Output the [X, Y] coordinate of the center of the cell containing the given text.  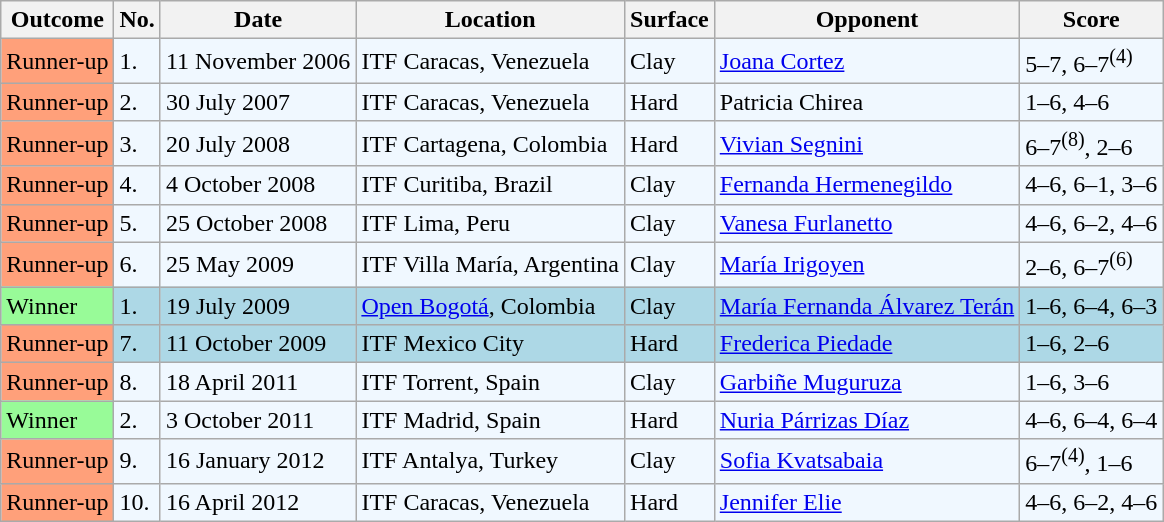
25 October 2008 [258, 223]
Date [258, 20]
5–7, 6–7(4) [1092, 62]
Fernanda Hermenegildo [866, 185]
Vivian Segnini [866, 144]
Jennifer Elie [866, 502]
1–6, 3–6 [1092, 382]
10. [137, 502]
ITF Mexico City [490, 344]
Joana Cortez [866, 62]
3 October 2011 [258, 420]
30 July 2007 [258, 102]
2–6, 6–7(6) [1092, 264]
4. [137, 185]
25 May 2009 [258, 264]
Vanesa Furlanetto [866, 223]
16 January 2012 [258, 462]
Patricia Chirea [866, 102]
4–6, 6–4, 6–4 [1092, 420]
María Fernanda Álvarez Terán [866, 306]
ITF Torrent, Spain [490, 382]
ITF Curitiba, Brazil [490, 185]
Opponent [866, 20]
1–6, 2–6 [1092, 344]
6. [137, 264]
4–6, 6–1, 3–6 [1092, 185]
Nuria Párrizas Díaz [866, 420]
19 July 2009 [258, 306]
20 July 2008 [258, 144]
ITF Cartagena, Colombia [490, 144]
Score [1092, 20]
1–6, 6–4, 6–3 [1092, 306]
Open Bogotá, Colombia [490, 306]
ITF Lima, Peru [490, 223]
Outcome [58, 20]
ITF Villa María, Argentina [490, 264]
7. [137, 344]
9. [137, 462]
11 November 2006 [258, 62]
Sofia Kvatsabaia [866, 462]
4 October 2008 [258, 185]
ITF Madrid, Spain [490, 420]
Garbiñe Muguruza [866, 382]
16 April 2012 [258, 502]
8. [137, 382]
6–7(8), 2–6 [1092, 144]
11 October 2009 [258, 344]
Location [490, 20]
Surface [670, 20]
6–7(4), 1–6 [1092, 462]
Frederica Piedade [866, 344]
1–6, 4–6 [1092, 102]
No. [137, 20]
ITF Antalya, Turkey [490, 462]
María Irigoyen [866, 264]
5. [137, 223]
18 April 2011 [258, 382]
3. [137, 144]
